Search for the cell housing the specified text and yield its [X, Y] center coordinate. 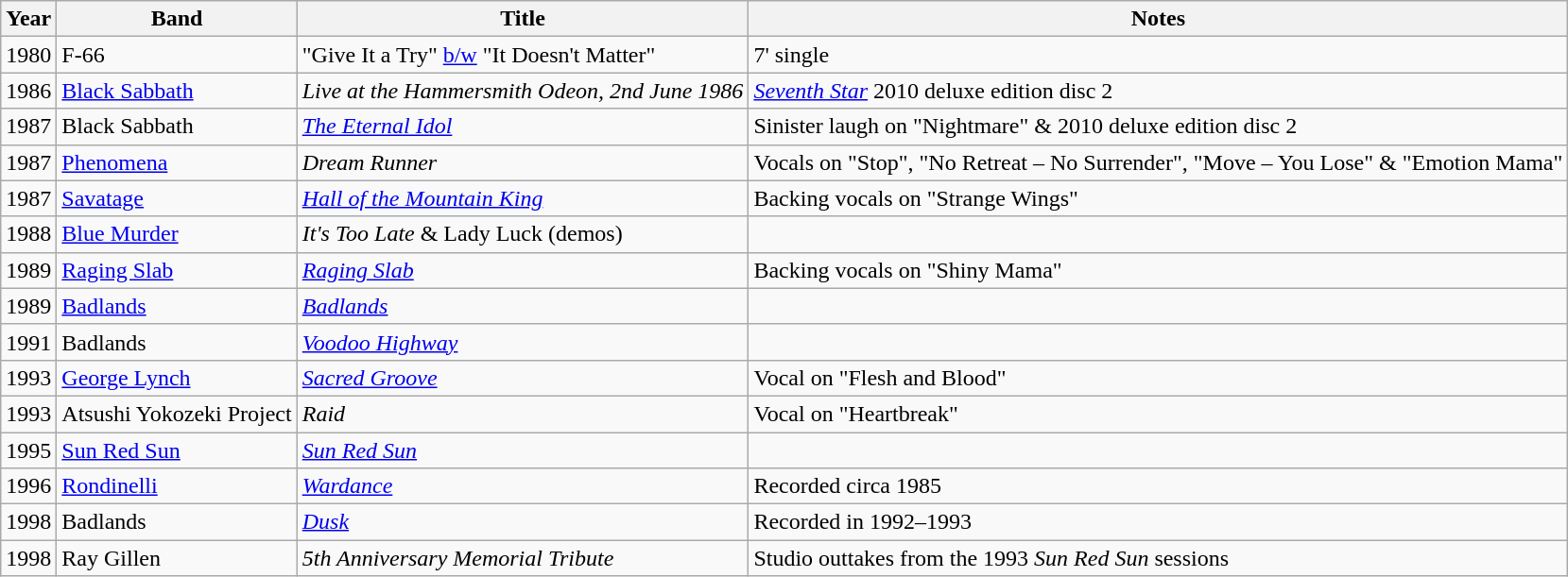
Phenomena [177, 162]
Seventh Star 2010 deluxe edition disc 2 [1159, 91]
Rondinelli [177, 486]
Sinister laugh on "Nightmare" & 2010 deluxe edition disc 2 [1159, 127]
5th Anniversary Memorial Tribute [523, 558]
Blue Murder [177, 234]
Year [28, 19]
Raid [523, 414]
1986 [28, 91]
1980 [28, 55]
Vocals on "Stop", "No Retreat – No Surrender", "Move – You Lose" & "Emotion Mama" [1159, 162]
Sacred Groove [523, 378]
Voodoo Highway [523, 342]
Notes [1159, 19]
Vocal on "Flesh and Blood" [1159, 378]
Vocal on "Heartbreak" [1159, 414]
Studio outtakes from the 1993 Sun Red Sun sessions [1159, 558]
"Give It a Try" b/w "It Doesn't Matter" [523, 55]
1991 [28, 342]
Backing vocals on "Shiny Mama" [1159, 270]
George Lynch [177, 378]
Recorded circa 1985 [1159, 486]
F-66 [177, 55]
The Eternal Idol [523, 127]
1996 [28, 486]
Ray Gillen [177, 558]
Wardance [523, 486]
Backing vocals on "Strange Wings" [1159, 198]
Dream Runner [523, 162]
Recorded in 1992–1993 [1159, 522]
Title [523, 19]
Atsushi Yokozeki Project [177, 414]
7' single [1159, 55]
1988 [28, 234]
Hall of the Mountain King [523, 198]
Band [177, 19]
1995 [28, 450]
Live at the Hammersmith Odeon, 2nd June 1986 [523, 91]
Savatage [177, 198]
Dusk [523, 522]
It's Too Late & Lady Luck (demos) [523, 234]
